Return the [x, y] coordinate for the center point of the cell that contains the specified text.  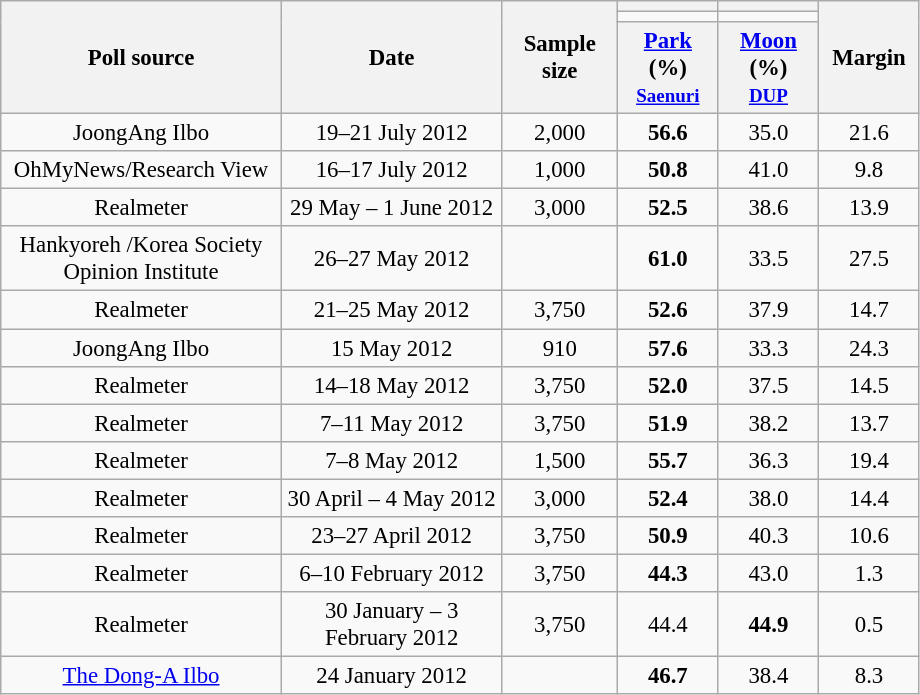
52.4 [668, 498]
910 [560, 348]
56.6 [668, 133]
35.0 [768, 133]
38.4 [768, 675]
Hankyoreh /Korea Society Opinion Institute [142, 258]
55.7 [668, 460]
0.5 [870, 624]
13.7 [870, 423]
26–27 May 2012 [392, 258]
37.5 [768, 385]
15 May 2012 [392, 348]
Park (%)Saenuri [668, 68]
37.9 [768, 310]
38.6 [768, 208]
38.0 [768, 498]
38.2 [768, 423]
50.9 [668, 536]
Date [392, 58]
OhMyNews/Research View [142, 170]
14.7 [870, 310]
29 May – 1 June 2012 [392, 208]
44.9 [768, 624]
1,000 [560, 170]
19–21 July 2012 [392, 133]
Sample size [560, 58]
19.4 [870, 460]
40.3 [768, 536]
51.9 [668, 423]
52.6 [668, 310]
30 January – 3 February 2012 [392, 624]
21.6 [870, 133]
21–25 May 2012 [392, 310]
33.5 [768, 258]
24 January 2012 [392, 675]
7–8 May 2012 [392, 460]
52.0 [668, 385]
61.0 [668, 258]
Poll source [142, 58]
14–18 May 2012 [392, 385]
8.3 [870, 675]
2,000 [560, 133]
41.0 [768, 170]
Moon (%)DUP [768, 68]
The Dong-A Ilbo [142, 675]
50.8 [668, 170]
46.7 [668, 675]
14.5 [870, 385]
33.3 [768, 348]
57.6 [668, 348]
16–17 July 2012 [392, 170]
43.0 [768, 573]
6–10 February 2012 [392, 573]
44.4 [668, 624]
10.6 [870, 536]
1,500 [560, 460]
30 April – 4 May 2012 [392, 498]
24.3 [870, 348]
36.3 [768, 460]
23–27 April 2012 [392, 536]
52.5 [668, 208]
13.9 [870, 208]
1.3 [870, 573]
27.5 [870, 258]
Margin [870, 58]
14.4 [870, 498]
44.3 [668, 573]
9.8 [870, 170]
7–11 May 2012 [392, 423]
